Scan for the cell matching the given text and deliver its (X, Y) coordinate at center. 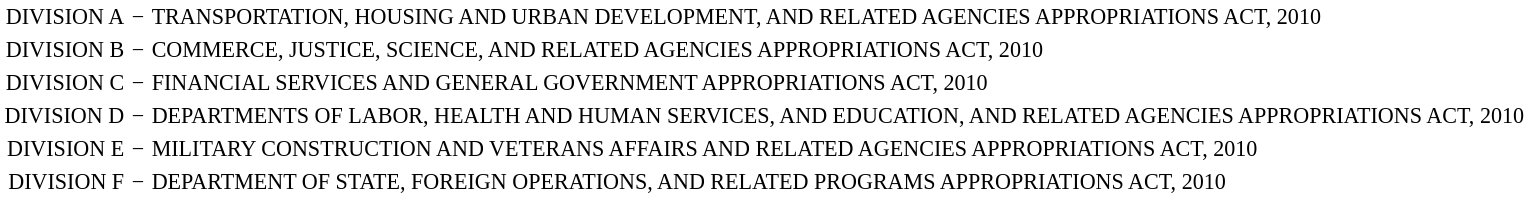
DIVISION A (65, 18)
TRANSPORTATION, HOUSING AND URBAN DEVELOPMENT, AND RELATED AGENCIES APPROPRIATIONS ACT, 2010 (838, 18)
MILITARY CONSTRUCTION AND VETERANS AFFAIRS AND RELATED AGENCIES APPROPRIATIONS ACT, 2010 (838, 150)
COMMERCE, JUSTICE, SCIENCE, AND RELATED AGENCIES APPROPRIATIONS ACT, 2010 (838, 51)
DIVISION F (65, 183)
DIVISION C (65, 84)
DIVISION B (65, 51)
DIVISION D (65, 117)
DIVISION E (65, 150)
FINANCIAL SERVICES AND GENERAL GOVERNMENT APPROPRIATIONS ACT, 2010 (838, 84)
DEPARTMENT OF STATE, FOREIGN OPERATIONS, AND RELATED PROGRAMS APPROPRIATIONS ACT, 2010 (838, 183)
DEPARTMENTS OF LABOR, HEALTH AND HUMAN SERVICES, AND EDUCATION, AND RELATED AGENCIES APPROPRIATIONS ACT, 2010 (838, 117)
